Detect which cell encompasses the target text, then output its (x, y) center coordinate. 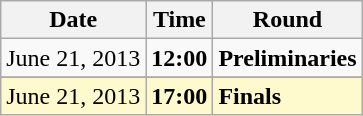
Finals (288, 96)
Round (288, 20)
12:00 (180, 58)
Time (180, 20)
17:00 (180, 96)
Date (74, 20)
Preliminaries (288, 58)
